Identify which cell holds the provided text, then report its [X, Y] central coordinate. 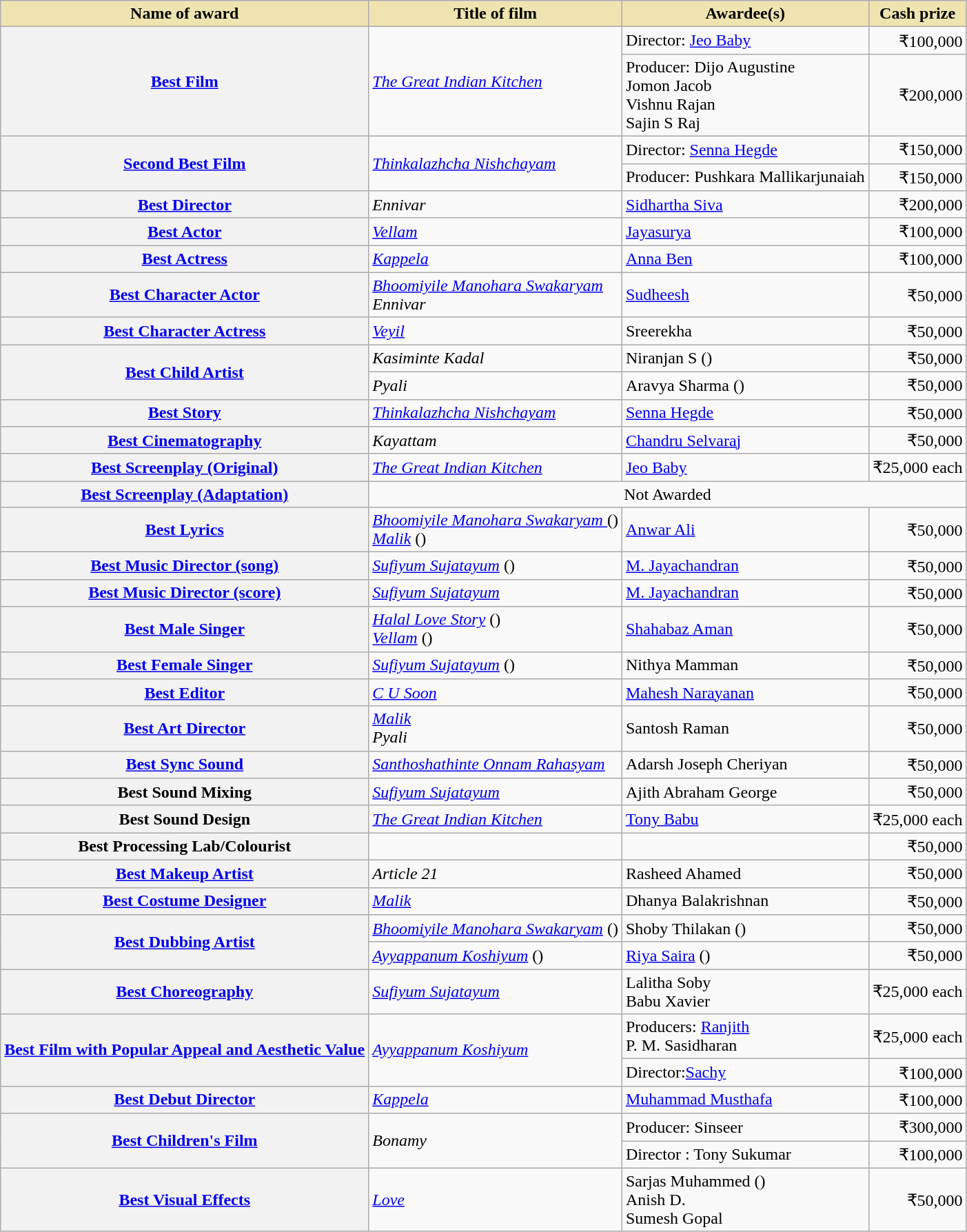
Best Debut Director [185, 1100]
Best Processing Lab/Colourist [185, 847]
Sudheesh [745, 295]
Riya Saira () [745, 956]
Best Costume Designer [185, 901]
Senna Hegde [745, 413]
Best Film [185, 81]
Best Music Director (song) [185, 566]
Best Choreography [185, 991]
Best Sync Sound [185, 765]
Ennivar [496, 205]
Niranjan S () [745, 359]
Anwar Ali [745, 529]
Best Makeup Artist [185, 873]
Title of film [496, 14]
C U Soon [496, 693]
Tony Babu [745, 819]
Pyali [496, 385]
Best Lyrics [185, 529]
Jayasurya [745, 232]
Director:Sachy [745, 1073]
Sreerekha [745, 331]
Vellam [496, 232]
Producer: Pushkara Mallikarjunaiah [745, 177]
Shoby Thilakan () [745, 929]
Director: Jeo Baby [745, 41]
Dhanya Balakrishnan [745, 901]
Sidhartha Siva [745, 205]
Muhammad Musthafa [745, 1100]
Bhoomiyile Manohara Swakaryam ()Malik () [496, 529]
Awardee(s) [745, 14]
Shahabaz Aman [745, 629]
Kayattam [496, 441]
Santosh Raman [745, 728]
Malik [496, 901]
MalikPyali [496, 728]
Best Film with Popular Appeal and Aesthetic Value [185, 1051]
Best Art Director [185, 728]
Name of award [185, 14]
Best Screenplay (Original) [185, 467]
Bonamy [496, 1140]
Adarsh Joseph Cheriyan [745, 765]
₹300,000 [917, 1127]
Best Female Singer [185, 665]
Lalitha SobyBabu Xavier [745, 991]
Love [496, 1200]
Best Male Singer [185, 629]
Best Character Actor [185, 295]
Best Child Artist [185, 372]
Halal Love Story () Vellam () [496, 629]
Best Sound Design [185, 819]
Director: Senna Hegde [745, 150]
Best Director [185, 205]
Best Story [185, 413]
Sarjas Muhammed ()Anish D.Sumesh Gopal [745, 1200]
Director : Tony Sukumar [745, 1154]
Best Screenplay (Adaptation) [185, 494]
Producer: Dijo AugustineJomon JacobVishnu RajanSajin S Raj [745, 95]
Best Editor [185, 693]
Best Music Director (score) [185, 593]
Bhoomiyile Manohara SwakaryamEnnivar [496, 295]
Second Best Film [185, 163]
Jeo Baby [745, 467]
Cash prize [917, 14]
Best Actor [185, 232]
Veyil [496, 331]
Producers: RanjithP. M. Sasidharan [745, 1037]
Kasiminte Kadal [496, 359]
Best Children's Film [185, 1140]
Nithya Mamman [745, 665]
Chandru Selvaraj [745, 441]
Mahesh Narayanan [745, 693]
Article 21 [496, 873]
Aravya Sharma () [745, 385]
Bhoomiyile Manohara Swakaryam () [496, 929]
Santhoshathinte Onnam Rahasyam [496, 765]
Best Dubbing Artist [185, 942]
Best Character Actress [185, 331]
Best Sound Mixing [185, 792]
Best Visual Effects [185, 1200]
Ayyappanum Koshiyum [496, 1051]
Not Awarded [667, 494]
Ajith Abraham George [745, 792]
Best Cinematography [185, 441]
Best Actress [185, 259]
Producer: Sinseer [745, 1127]
Rasheed Ahamed [745, 873]
Ayyappanum Koshiyum () [496, 956]
Anna Ben [745, 259]
